Return [X, Y] of the center of cell containing provided text 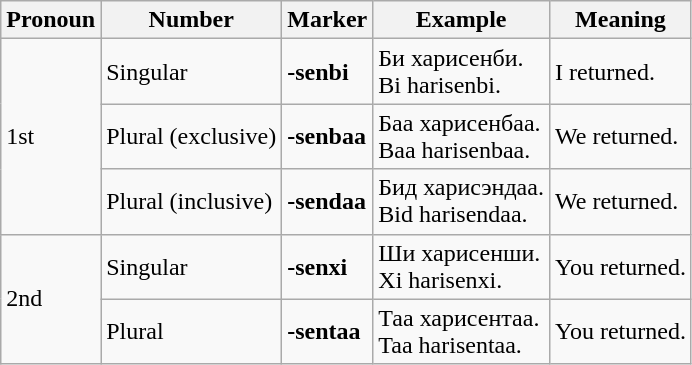
Plural (inclusive) [192, 202]
-sentaa [328, 332]
-senxi [328, 266]
Plural [192, 332]
-sendaa [328, 202]
2nd [51, 299]
Plural (exclusive) [192, 136]
Marker [328, 20]
Pronoun [51, 20]
Ши харисенши.Xi harisenxi. [462, 266]
-senbaa [328, 136]
Би харисенби.Bi harisenbi. [462, 72]
-senbi [328, 72]
Number [192, 20]
Таа харисентаа.Taa harisentaa. [462, 332]
1st [51, 136]
Баа харисенбаа.Baa harisenbaa. [462, 136]
I returned. [620, 72]
Example [462, 20]
Meaning [620, 20]
Бид харисэндаа.Bid harisendaa. [462, 202]
